Identify which cell holds the provided text, then report its (X, Y) central coordinate. 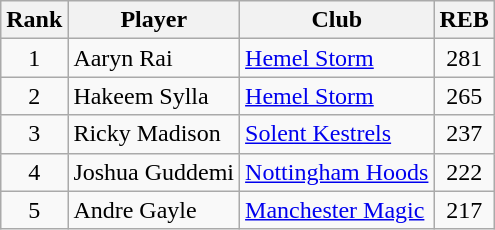
237 (464, 134)
2 (34, 96)
Joshua Guddemi (154, 172)
Aaryn Rai (154, 58)
Rank (34, 20)
Andre Gayle (154, 210)
217 (464, 210)
4 (34, 172)
1 (34, 58)
Hakeem Sylla (154, 96)
265 (464, 96)
Solent Kestrels (337, 134)
REB (464, 20)
222 (464, 172)
Club (337, 20)
281 (464, 58)
Manchester Magic (337, 210)
5 (34, 210)
Player (154, 20)
Ricky Madison (154, 134)
3 (34, 134)
Nottingham Hoods (337, 172)
